Pinpoint the cell where the given text exists, returning its [X, Y] midpoint coordinate. 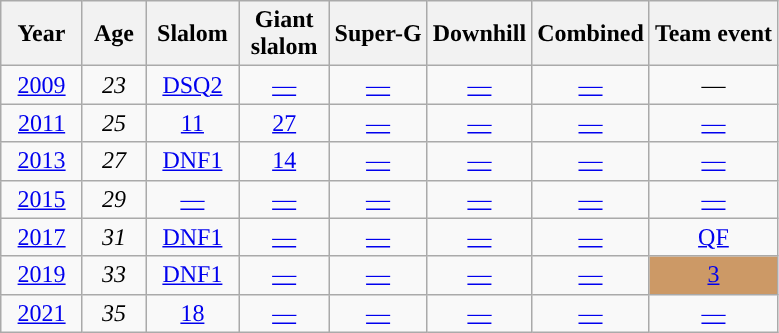
Year [42, 34]
Downhill [479, 34]
2015 [42, 199]
11 [193, 123]
31 [114, 237]
2017 [42, 237]
29 [114, 199]
Age [114, 34]
14 [284, 161]
33 [114, 275]
35 [114, 313]
Giant slalom [284, 34]
25 [114, 123]
QF [713, 237]
2019 [42, 275]
3 [713, 275]
Slalom [193, 34]
2009 [42, 85]
2011 [42, 123]
23 [114, 85]
Combined [591, 34]
18 [193, 313]
2021 [42, 313]
Super-G [378, 34]
DSQ2 [193, 85]
Team event [713, 34]
2013 [42, 161]
